Extract the [X, Y] coordinate from the center of the cell holding the provided text.  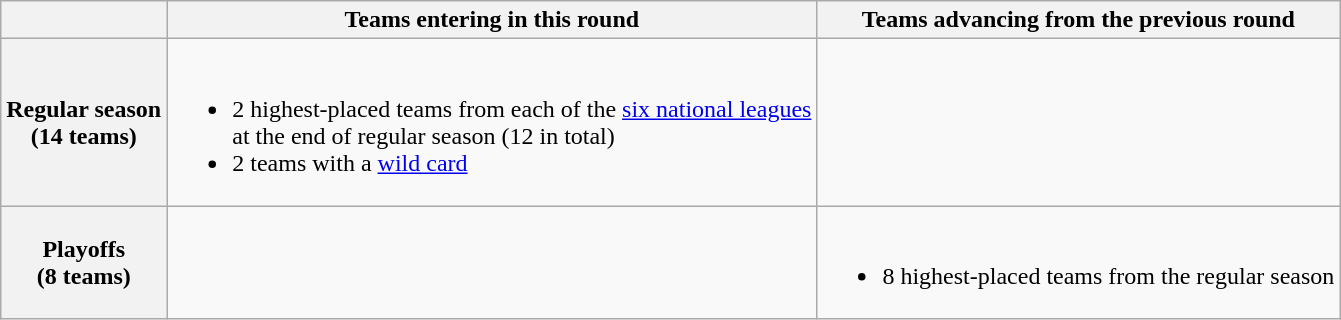
8 highest-placed teams from the regular season [1078, 262]
Teams entering in this round [492, 20]
Regular season(14 teams) [84, 122]
Teams advancing from the previous round [1078, 20]
Playoffs(8 teams) [84, 262]
2 highest-placed teams from each of the six national leagues at the end of regular season (12 in total)2 teams with a wild card [492, 122]
